Find where the given text appears and provide that cell's center as [x, y] coordinate. 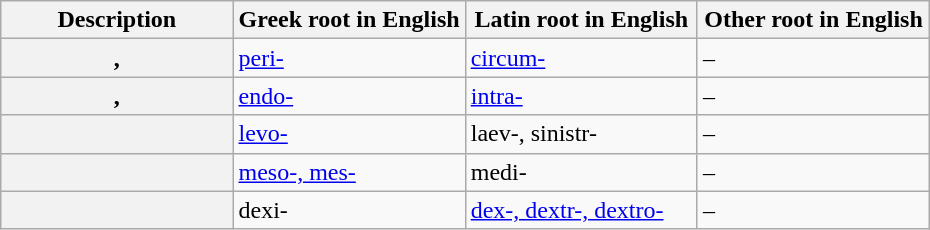
levo- [349, 134]
Latin root in English [581, 20]
medi- [581, 172]
circum- [581, 58]
intra- [581, 96]
peri- [349, 58]
endo- [349, 96]
Other root in English [813, 20]
laev-, sinistr- [581, 134]
dexi- [349, 210]
Description [117, 20]
meso-, mes- [349, 172]
Greek root in English [349, 20]
dex-, dextr-, dextro- [581, 210]
